Extract the (x, y) coordinate from the center of the cell holding the provided text.  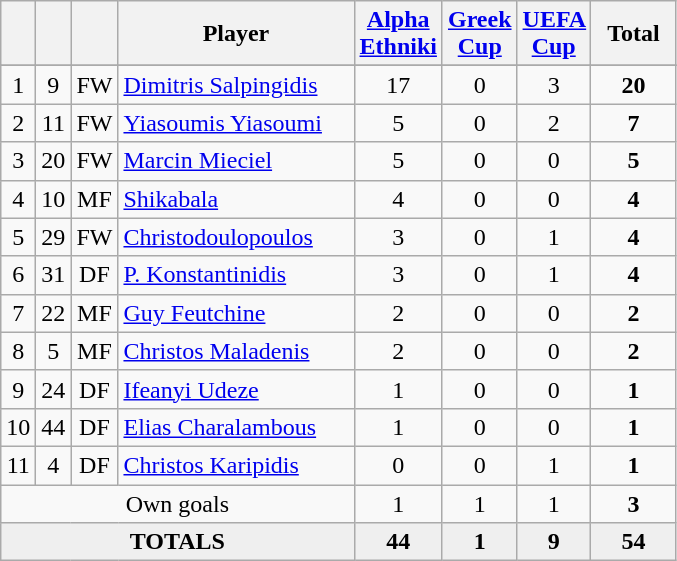
8 (18, 351)
22 (54, 313)
Shikabala (236, 199)
Elias Charalambous (236, 427)
6 (18, 275)
UEFA Cup (554, 34)
Alpha Ethniki (398, 34)
Yiasoumis Yiasoumi (236, 123)
Guy Feutchine (236, 313)
54 (633, 542)
17 (398, 85)
Total (633, 34)
Greek Cup (480, 34)
Marcin Mieciel (236, 161)
24 (54, 389)
Dimitris Salpingidis (236, 85)
29 (54, 237)
Christos Maladenis (236, 351)
Christos Karipidis (236, 465)
31 (54, 275)
Own goals (178, 503)
Player (236, 34)
Christodoulopoulos (236, 237)
Ifeanyi Udeze (236, 389)
P. Konstantinidis (236, 275)
TOTALS (178, 542)
